Detect which cell encompasses the target text, then output its (X, Y) center coordinate. 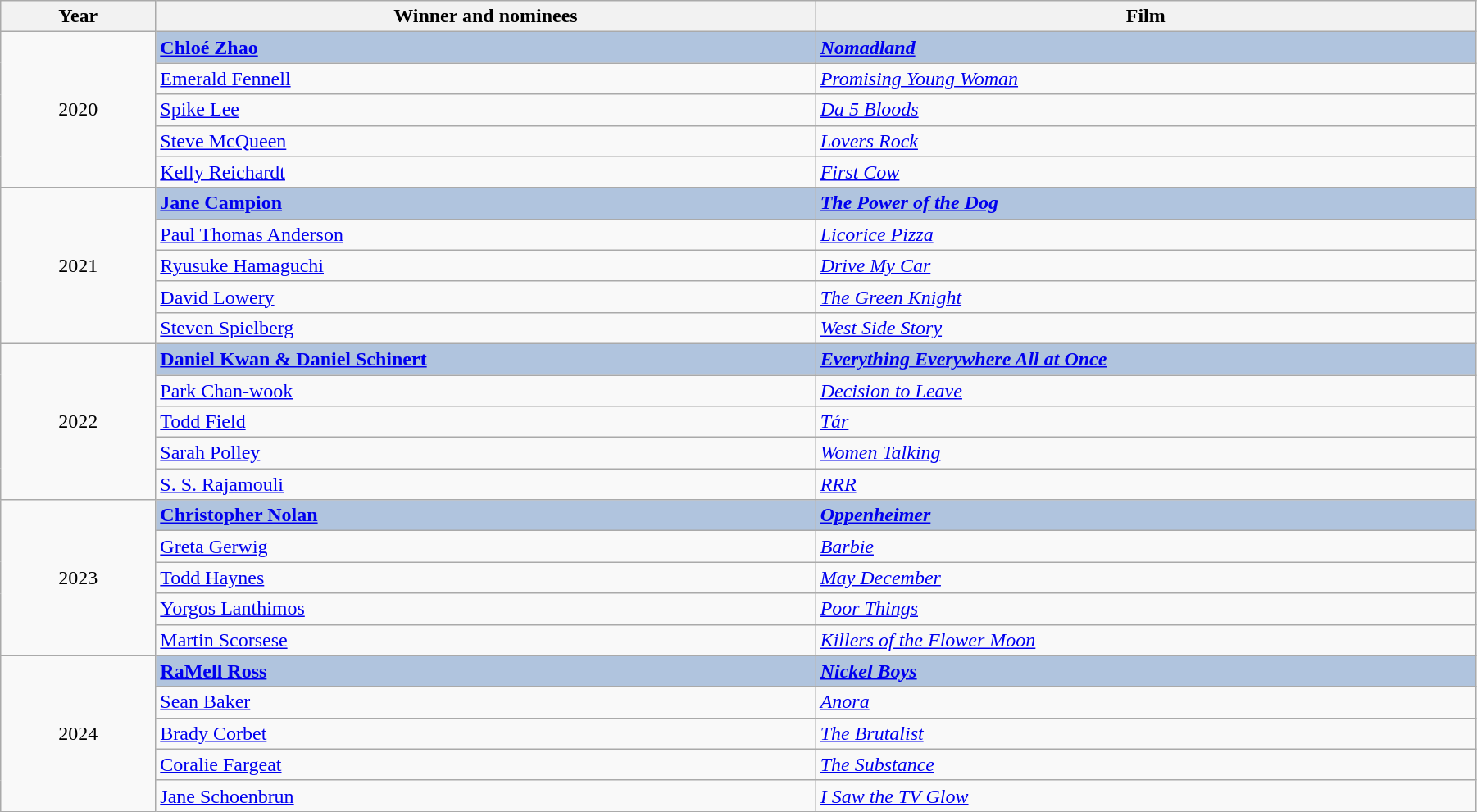
2022 (79, 421)
Women Talking (1146, 453)
Coralie Fargeat (485, 764)
Chloé Zhao (485, 48)
The Power of the Dog (1146, 203)
Oppenheimer (1146, 515)
Barbie (1146, 547)
RaMell Ross (485, 671)
Jane Schoenbrun (485, 796)
The Green Knight (1146, 297)
First Cow (1146, 172)
Sean Baker (485, 702)
2023 (79, 578)
Year (79, 16)
David Lowery (485, 297)
Sarah Polley (485, 453)
Drive My Car (1146, 265)
Kelly Reichardt (485, 172)
Park Chan-wook (485, 391)
Film (1146, 16)
Todd Haynes (485, 578)
Brady Corbet (485, 733)
Killers of the Flower Moon (1146, 640)
Promising Young Woman (1146, 79)
Decision to Leave (1146, 391)
The Brutalist (1146, 733)
Poor Things (1146, 609)
Nickel Boys (1146, 671)
Steve McQueen (485, 141)
May December (1146, 578)
RRR (1146, 484)
Steven Spielberg (485, 328)
Lovers Rock (1146, 141)
West Side Story (1146, 328)
Christopher Nolan (485, 515)
Greta Gerwig (485, 547)
Martin Scorsese (485, 640)
S. S. Rajamouli (485, 484)
Todd Field (485, 422)
Ryusuke Hamaguchi (485, 265)
Tár (1146, 422)
Jane Campion (485, 203)
The Substance (1146, 764)
I Saw the TV Glow (1146, 796)
2021 (79, 265)
Da 5 Bloods (1146, 110)
Everything Everywhere All at Once (1146, 359)
Paul Thomas Anderson (485, 234)
2024 (79, 733)
Winner and nominees (485, 16)
2020 (79, 110)
Nomadland (1146, 48)
Spike Lee (485, 110)
Daniel Kwan & Daniel Schinert (485, 359)
Emerald Fennell (485, 79)
Anora (1146, 702)
Yorgos Lanthimos (485, 609)
Licorice Pizza (1146, 234)
